For the text-containing cell, return its midpoint in [x, y] coordinate format. 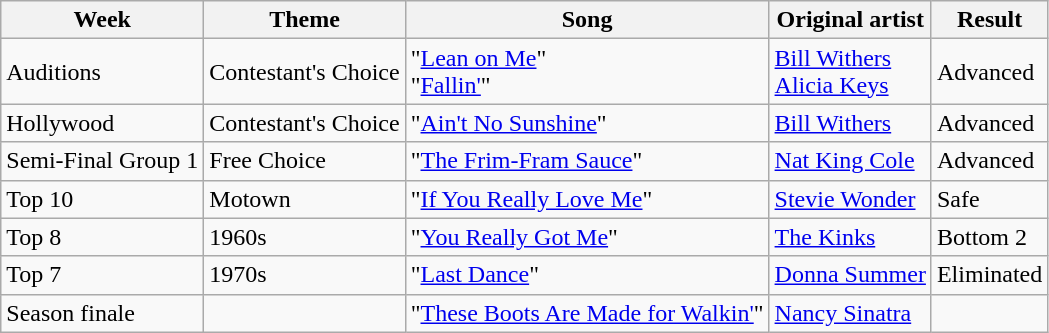
Bill WithersAlicia Keys [850, 72]
Nancy Sinatra [850, 313]
"These Boots Are Made for Walkin'" [587, 313]
"If You Really Love Me" [587, 199]
Theme [304, 20]
Safe [989, 199]
Free Choice [304, 161]
Original artist [850, 20]
1960s [304, 237]
Result [989, 20]
Auditions [102, 72]
Stevie Wonder [850, 199]
Donna Summer [850, 275]
1970s [304, 275]
Bottom 2 [989, 237]
Bill Withers [850, 123]
Top 7 [102, 275]
The Kinks [850, 237]
Semi-Final Group 1 [102, 161]
"You Really Got Me" [587, 237]
Eliminated [989, 275]
"Lean on Me""Fallin'" [587, 72]
Week [102, 20]
Song [587, 20]
"The Frim-Fram Sauce" [587, 161]
"Ain't No Sunshine" [587, 123]
Top 8 [102, 237]
Season finale [102, 313]
"Last Dance" [587, 275]
Hollywood [102, 123]
Top 10 [102, 199]
Motown [304, 199]
Nat King Cole [850, 161]
